Search for the cell housing the specified text and yield its (X, Y) center coordinate. 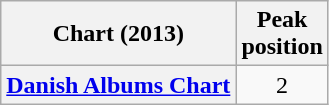
Peakposition (282, 34)
Danish Albums Chart (118, 85)
Chart (2013) (118, 34)
2 (282, 85)
